Locate the cell with the specified text and output its [X, Y] center coordinate. 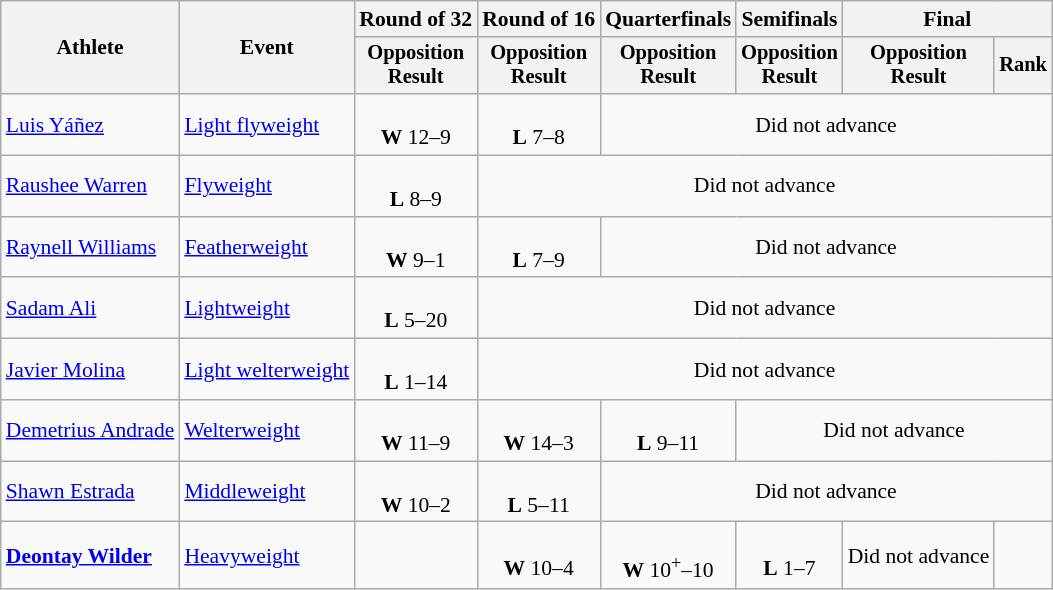
W 10+–10 [668, 556]
Javier Molina [90, 370]
Demetrius Andrade [90, 430]
Semifinals [790, 19]
Athlete [90, 48]
Quarterfinals [668, 19]
Raynell Williams [90, 248]
L 5–11 [538, 492]
W 10–2 [416, 492]
Event [266, 48]
Light flyweight [266, 124]
Shawn Estrada [90, 492]
Lightweight [266, 308]
W 14–3 [538, 430]
L 7–8 [538, 124]
Final [948, 19]
Rank [1023, 66]
Raushee Warren [90, 186]
L 9–11 [668, 430]
Featherweight [266, 248]
Light welterweight [266, 370]
Round of 32 [416, 19]
Luis Yáñez [90, 124]
L 1–7 [790, 556]
L 7–9 [538, 248]
Heavyweight [266, 556]
W 12–9 [416, 124]
Middleweight [266, 492]
L 8–9 [416, 186]
Round of 16 [538, 19]
Deontay Wilder [90, 556]
W 9–1 [416, 248]
L 5–20 [416, 308]
Sadam Ali [90, 308]
L 1–14 [416, 370]
W 11–9 [416, 430]
W 10–4 [538, 556]
Welterweight [266, 430]
Flyweight [266, 186]
